Return (x, y) of the center of cell containing provided text 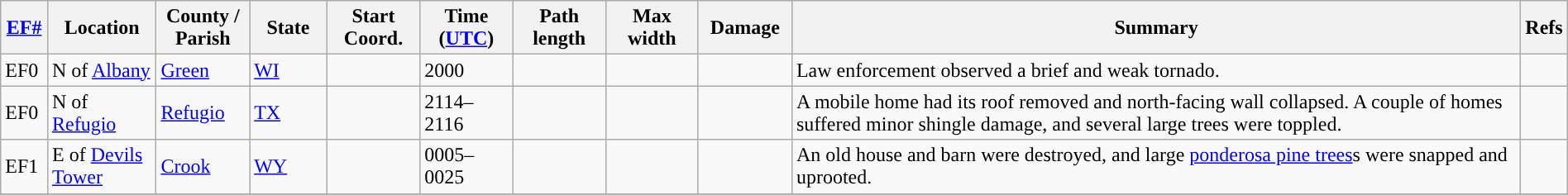
Refugio (203, 112)
Summary (1156, 28)
Location (101, 28)
Time (UTC) (466, 28)
N of Refugio (101, 112)
Refs (1545, 28)
Damage (744, 28)
Start Coord. (374, 28)
2000 (466, 70)
State (289, 28)
WI (289, 70)
Crook (203, 167)
Path length (559, 28)
WY (289, 167)
Law enforcement observed a brief and weak tornado. (1156, 70)
An old house and barn were destroyed, and large ponderosa pine treess were snapped and uprooted. (1156, 167)
County / Parish (203, 28)
EF# (25, 28)
Green (203, 70)
Max width (652, 28)
EF1 (25, 167)
E of Devils Tower (101, 167)
0005–0025 (466, 167)
2114–2116 (466, 112)
N of Albany (101, 70)
TX (289, 112)
